Return (X, Y) of the center of cell containing provided text 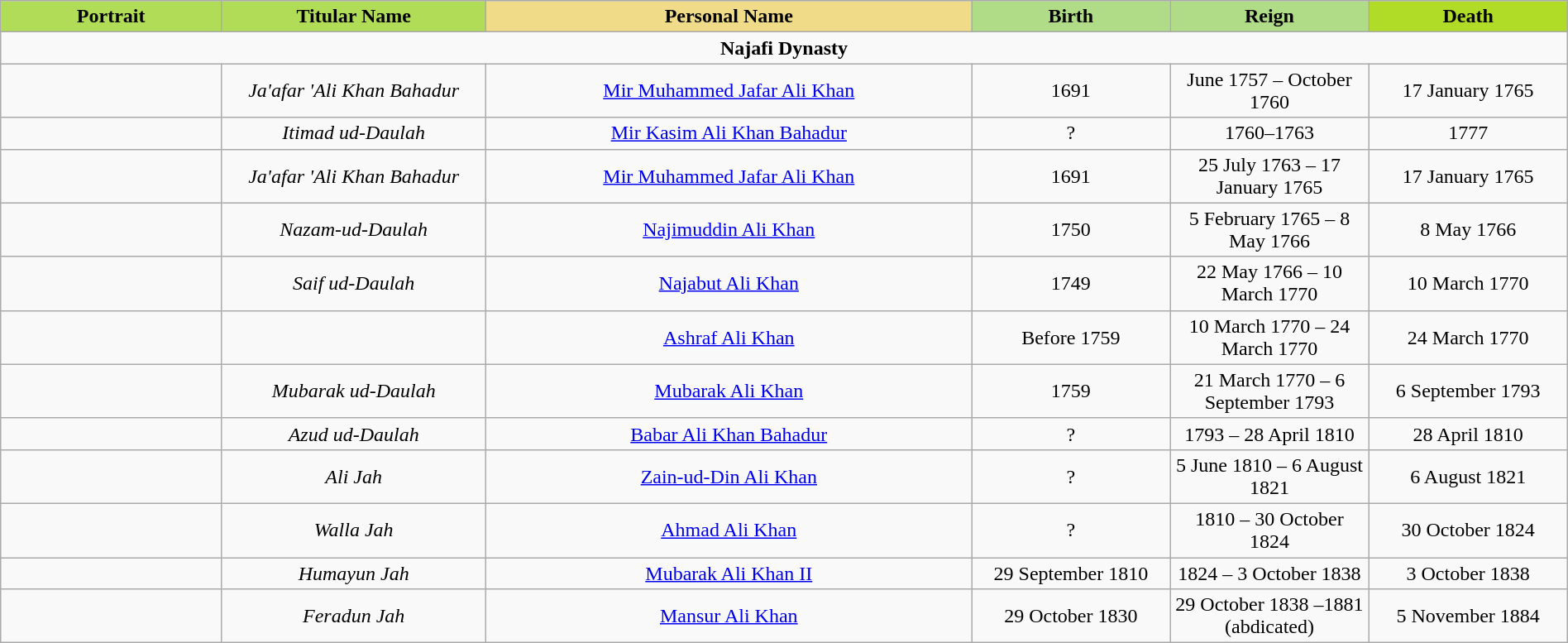
5 February 1765 – 8 May 1766 (1269, 230)
29 September 1810 (1071, 573)
Humayun Jah (354, 573)
Before 1759 (1071, 338)
29 October 1838 –1881 (abdicated) (1269, 616)
6 September 1793 (1468, 391)
8 May 1766 (1468, 230)
1750 (1071, 230)
Reign (1269, 17)
Portrait (111, 17)
1760–1763 (1269, 133)
29 October 1830 (1071, 616)
1759 (1071, 391)
Najafi Dynasty (784, 48)
Birth (1071, 17)
5 June 1810 – 6 August 1821 (1269, 477)
Titular Name (354, 17)
22 May 1766 – 10 March 1770 (1269, 283)
Nazam-ud-Daulah (354, 230)
Mubarak ud-Daulah (354, 391)
30 October 1824 (1468, 530)
28 April 1810 (1468, 434)
1810 – 30 October 1824 (1269, 530)
1749 (1071, 283)
Saif ud-Daulah (354, 283)
21 March 1770 – 6 September 1793 (1269, 391)
Najabut Ali Khan (729, 283)
Babar Ali Khan Bahadur (729, 434)
June 1757 – October 1760 (1269, 91)
3 October 1838 (1468, 573)
Ali Jah (354, 477)
Walla Jah (354, 530)
5 November 1884 (1468, 616)
1777 (1468, 133)
Feradun Jah (354, 616)
Azud ud-Daulah (354, 434)
Mansur Ali Khan (729, 616)
10 March 1770 – 24 March 1770 (1269, 338)
Itimad ud-Daulah (354, 133)
Personal Name (729, 17)
1793 – 28 April 1810 (1269, 434)
1824 – 3 October 1838 (1269, 573)
25 July 1763 – 17 January 1765 (1269, 175)
Mubarak Ali Khan II (729, 573)
6 August 1821 (1468, 477)
Mubarak Ali Khan (729, 391)
Ashraf Ali Khan (729, 338)
10 March 1770 (1468, 283)
Ahmad Ali Khan (729, 530)
Mir Kasim Ali Khan Bahadur (729, 133)
Najimuddin Ali Khan (729, 230)
24 March 1770 (1468, 338)
Zain-ud-Din Ali Khan (729, 477)
Death (1468, 17)
